Detect which cell encompasses the target text, then output its [x, y] center coordinate. 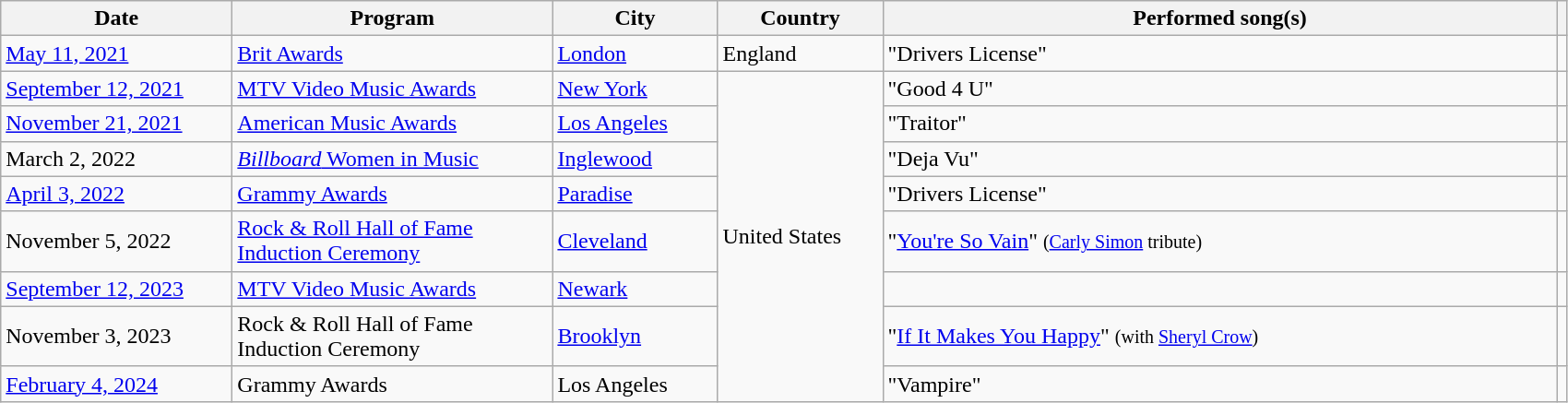
November 21, 2021 [116, 124]
City [635, 18]
Newark [635, 289]
Brooklyn [635, 336]
"Good 4 U" [1219, 89]
"Vampire" [1219, 384]
November 5, 2022 [116, 242]
New York [635, 89]
Brit Awards [393, 53]
England [801, 53]
American Music Awards [393, 124]
November 3, 2023 [116, 336]
September 12, 2023 [116, 289]
Paradise [635, 194]
United States [801, 236]
Inglewood [635, 159]
Program [393, 18]
February 4, 2024 [116, 384]
Date [116, 18]
September 12, 2021 [116, 89]
April 3, 2022 [116, 194]
Cleveland [635, 242]
London [635, 53]
"You're So Vain" (Carly Simon tribute) [1219, 242]
March 2, 2022 [116, 159]
Billboard Women in Music [393, 159]
Performed song(s) [1219, 18]
May 11, 2021 [116, 53]
"Traitor" [1219, 124]
Country [801, 18]
"Deja Vu" [1219, 159]
"If It Makes You Happy" (with Sheryl Crow) [1219, 336]
